Find where the given text appears and provide that cell's center as (x, y) coordinate. 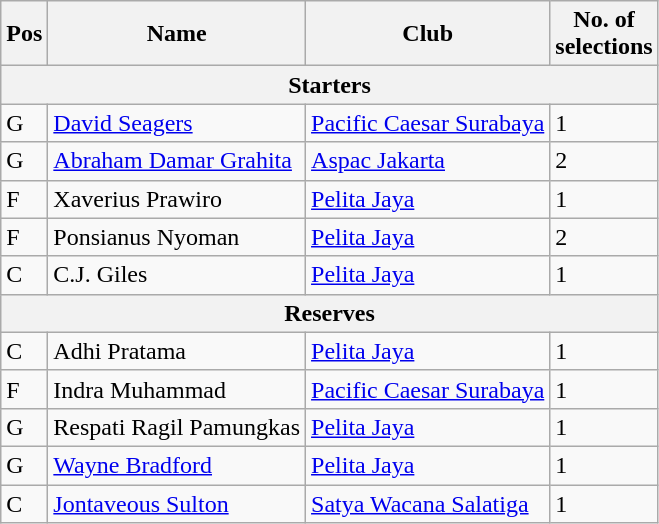
Wayne Bradford (177, 465)
Satya Wacana Salatiga (428, 503)
Aspac Jakarta (428, 161)
David Seagers (177, 123)
C.J. Giles (177, 275)
Name (177, 34)
Indra Muhammad (177, 389)
No. ofselections (604, 34)
Jontaveous Sulton (177, 503)
Club (428, 34)
Reserves (330, 313)
Pos (24, 34)
Adhi Pratama (177, 351)
Ponsianus Nyoman (177, 237)
Respati Ragil Pamungkas (177, 427)
Starters (330, 85)
Abraham Damar Grahita (177, 161)
Xaverius Prawiro (177, 199)
